Provide the [x, y] coordinate of the cell's center where the given text is located.  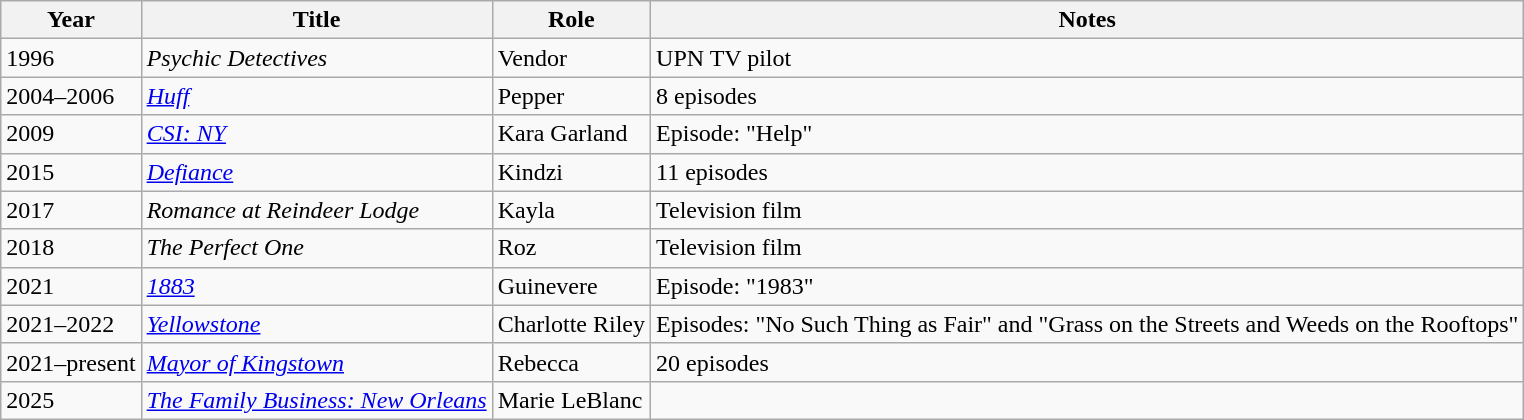
Guinevere [571, 286]
Charlotte Riley [571, 324]
Defiance [316, 172]
2009 [71, 134]
8 episodes [1088, 96]
Pepper [571, 96]
Title [316, 20]
Episode: "Help" [1088, 134]
2004–2006 [71, 96]
The Family Business: New Orleans [316, 400]
Kara Garland [571, 134]
Roz [571, 248]
Kayla [571, 210]
2017 [71, 210]
Kindzi [571, 172]
Mayor of Kingstown [316, 362]
2021 [71, 286]
Year [71, 20]
Vendor [571, 58]
2021–present [71, 362]
Psychic Detectives [316, 58]
20 episodes [1088, 362]
2018 [71, 248]
Episode: "1983" [1088, 286]
UPN TV pilot [1088, 58]
1883 [316, 286]
The Perfect One [316, 248]
2025 [71, 400]
Romance at Reindeer Lodge [316, 210]
11 episodes [1088, 172]
Marie LeBlanc [571, 400]
Notes [1088, 20]
2021–2022 [71, 324]
Rebecca [571, 362]
2015 [71, 172]
Huff [316, 96]
Yellowstone [316, 324]
Role [571, 20]
CSI: NY [316, 134]
1996 [71, 58]
Episodes: "No Such Thing as Fair" and "Grass on the Streets and Weeds on the Rooftops" [1088, 324]
